Identify which cell holds the provided text, then report its (x, y) central coordinate. 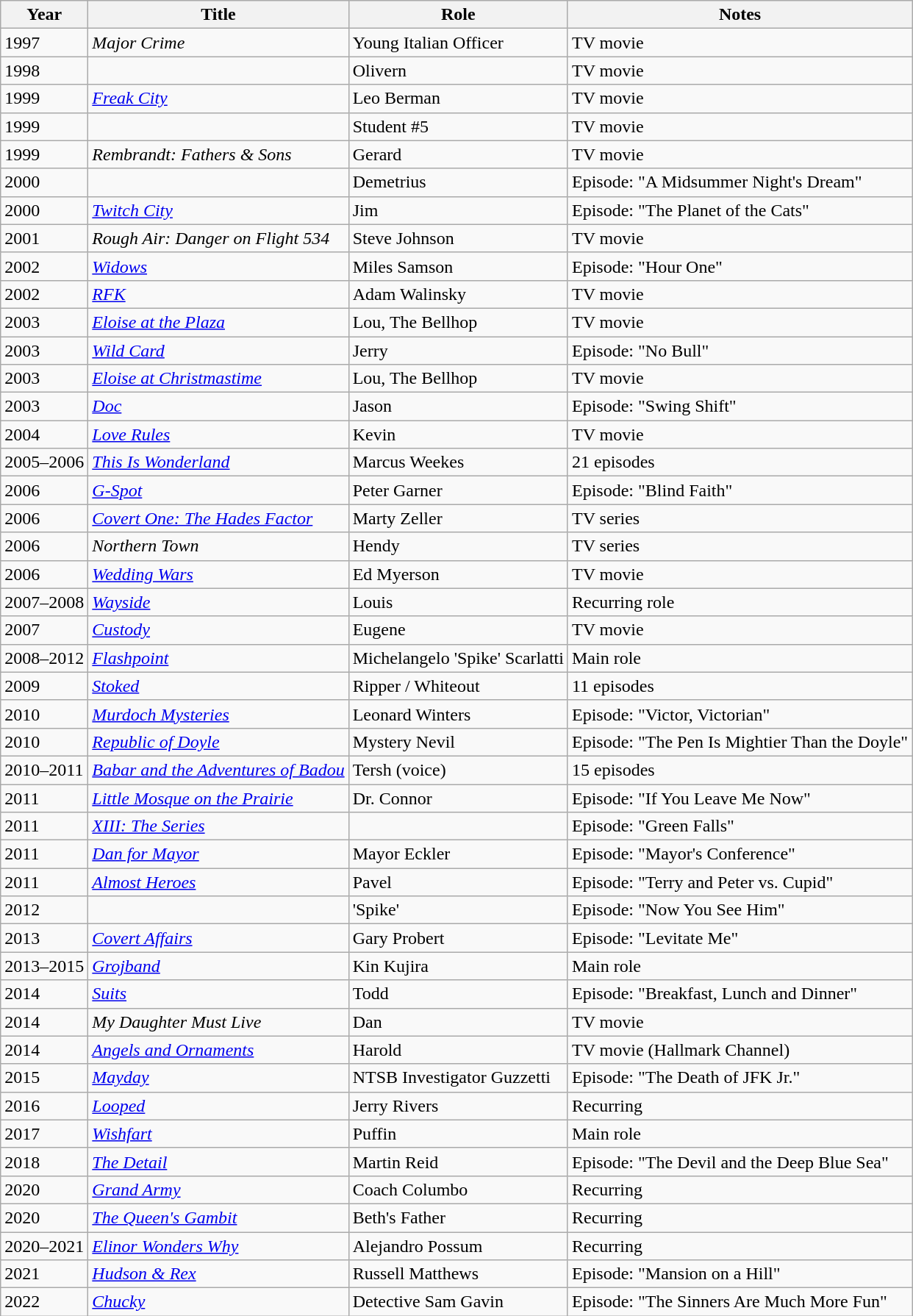
Covert One: The Hades Factor (218, 518)
2016 (44, 1106)
2001 (44, 238)
Episode: "Hour One" (740, 266)
Mystery Nevil (458, 742)
Kevin (458, 435)
2015 (44, 1078)
Hudson & Rex (218, 1274)
Episode: "If You Leave Me Now" (740, 798)
Young Italian Officer (458, 43)
2013–2015 (44, 966)
2020–2021 (44, 1246)
XIII: The Series (218, 826)
Eloise at Christmastime (218, 379)
The Queen's Gambit (218, 1217)
Episode: "Victor, Victorian" (740, 714)
Episode: "Green Falls" (740, 826)
Leo Berman (458, 99)
Year (44, 15)
Looped (218, 1106)
NTSB Investigator Guzzetti (458, 1078)
Twitch City (218, 210)
Detective Sam Gavin (458, 1302)
G-Spot (218, 490)
Major Crime (218, 43)
Pavel (458, 882)
Wishfart (218, 1134)
Episode: "Mayor's Conference" (740, 854)
2022 (44, 1302)
Michelangelo 'Spike' Scarlatti (458, 658)
Adam Walinsky (458, 294)
Episode: "Blind Faith" (740, 490)
Miles Samson (458, 266)
TV movie (Hallmark Channel) (740, 1050)
Little Mosque on the Prairie (218, 798)
Covert Affairs (218, 938)
Jerry Rivers (458, 1106)
Freak City (218, 99)
15 episodes (740, 770)
Beth's Father (458, 1217)
Jerry (458, 351)
Wild Card (218, 351)
Mayday (218, 1078)
Love Rules (218, 435)
Marcus Weekes (458, 462)
Almost Heroes (218, 882)
2007–2008 (44, 602)
Episode: "Breakfast, Lunch and Dinner" (740, 994)
Gary Probert (458, 938)
Episode: "A Midsummer Night's Dream" (740, 182)
Role (458, 15)
Martin Reid (458, 1162)
2009 (44, 686)
2007 (44, 630)
Republic of Doyle (218, 742)
Rembrandt: Fathers & Sons (218, 154)
Ripper / Whiteout (458, 686)
Episode: "No Bull" (740, 351)
Episode: "The Sinners Are Much More Fun" (740, 1302)
21 episodes (740, 462)
Widows (218, 266)
Grand Army (218, 1190)
Steve Johnson (458, 238)
The Detail (218, 1162)
Dan (458, 1022)
Louis (458, 602)
Gerard (458, 154)
2012 (44, 910)
Coach Columbo (458, 1190)
Wedding Wars (218, 574)
2008–2012 (44, 658)
Elinor Wonders Why (218, 1246)
2013 (44, 938)
Harold (458, 1050)
Episode: "The Pen Is Mightier Than the Doyle" (740, 742)
Wayside (218, 602)
2021 (44, 1274)
Notes (740, 15)
Angels and Ornaments (218, 1050)
Episode: "Swing Shift" (740, 407)
Eugene (458, 630)
Dr. Connor (458, 798)
Babar and the Adventures of Badou (218, 770)
Rough Air: Danger on Flight 534 (218, 238)
Episode: "Levitate Me" (740, 938)
2017 (44, 1134)
2005–2006 (44, 462)
2004 (44, 435)
Chucky (218, 1302)
Episode: "The Planet of the Cats" (740, 210)
Russell Matthews (458, 1274)
Episode: "The Death of JFK Jr." (740, 1078)
This Is Wonderland (218, 462)
Ed Myerson (458, 574)
Tersh (voice) (458, 770)
Alejandro Possum (458, 1246)
Episode: "Now You See Him" (740, 910)
Mayor Eckler (458, 854)
11 episodes (740, 686)
Marty Zeller (458, 518)
Episode: "Terry and Peter vs. Cupid" (740, 882)
1997 (44, 43)
Episode: "The Devil and the Deep Blue Sea" (740, 1162)
Murdoch Mysteries (218, 714)
Title (218, 15)
Jim (458, 210)
Demetrius (458, 182)
Dan for Mayor (218, 854)
Leonard Winters (458, 714)
Recurring role (740, 602)
Olivern (458, 71)
Grojband (218, 966)
Episode: "Mansion on a Hill" (740, 1274)
Stoked (218, 686)
Doc (218, 407)
Jason (458, 407)
Eloise at the Plaza (218, 322)
Peter Garner (458, 490)
1998 (44, 71)
Kin Kujira (458, 966)
Student #5 (458, 126)
Puffin (458, 1134)
Hendy (458, 546)
RFK (218, 294)
Flashpoint (218, 658)
Custody (218, 630)
Suits (218, 994)
Todd (458, 994)
My Daughter Must Live (218, 1022)
'Spike' (458, 910)
Northern Town (218, 546)
2010–2011 (44, 770)
2018 (44, 1162)
